Search for the cell housing the specified text and yield its [X, Y] center coordinate. 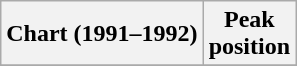
Peakposition [249, 34]
Chart (1991–1992) [102, 34]
